Scan for the cell matching the given text and deliver its [x, y] coordinate at center. 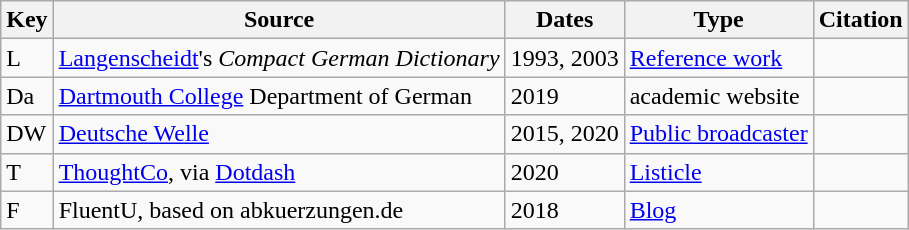
Dates [564, 20]
2018 [564, 210]
T [27, 172]
ThoughtCo, via Dotdash [279, 172]
Reference work [718, 58]
Da [27, 96]
Source [279, 20]
Deutsche Welle [279, 134]
Langenscheidt's Compact German Dictionary [279, 58]
Key [27, 20]
2015, 2020 [564, 134]
Type [718, 20]
Public broadcaster [718, 134]
Listicle [718, 172]
academic website [718, 96]
F [27, 210]
Blog [718, 210]
1993, 2003 [564, 58]
L [27, 58]
DW [27, 134]
Citation [860, 20]
FluentU, based on abkuerzungen.de [279, 210]
2019 [564, 96]
Dartmouth College Department of German [279, 96]
2020 [564, 172]
